Pinpoint the cell where the given text exists, returning its [x, y] midpoint coordinate. 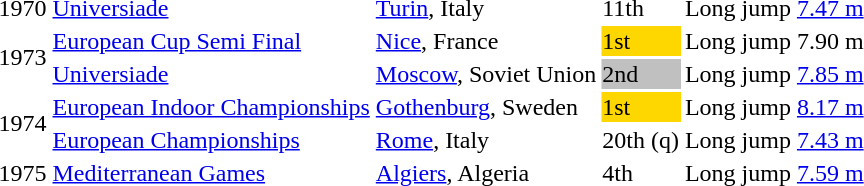
European Indoor Championships [211, 107]
Universiade [211, 74]
Nice, France [486, 41]
20th (q) [641, 140]
European Championships [211, 140]
Gothenburg, Sweden [486, 107]
Moscow, Soviet Union [486, 74]
2nd [641, 74]
European Cup Semi Final [211, 41]
Rome, Italy [486, 140]
